Return (X, Y) of the center of cell containing provided text 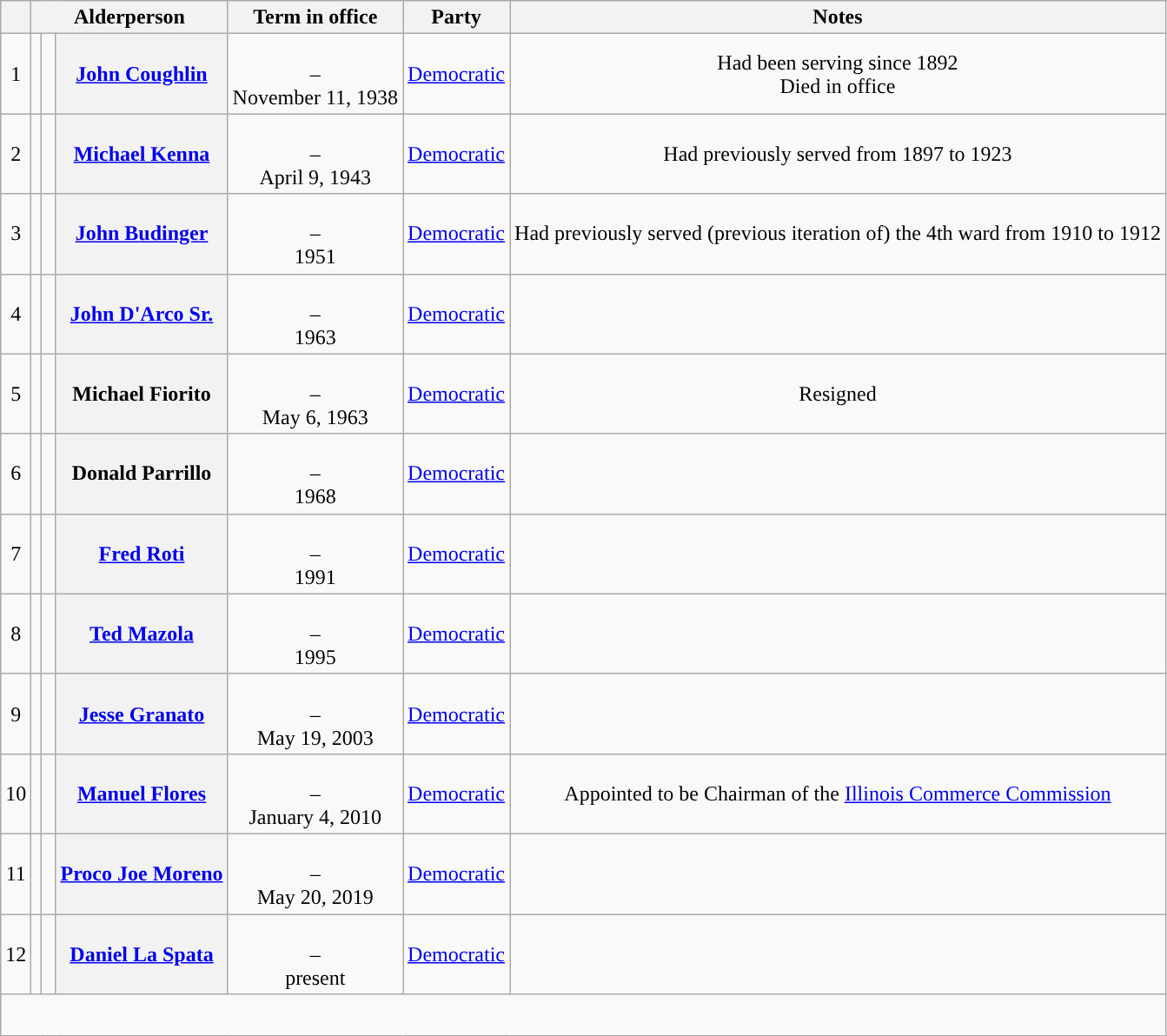
Donald Parrillo (142, 474)
Daniel La Spata (142, 954)
Term in office (315, 17)
7 (16, 554)
John Coughlin (142, 74)
–present (315, 954)
–1951 (315, 234)
9 (16, 714)
–1963 (315, 314)
Resigned (838, 394)
Proco Joe Moreno (142, 873)
Ted Mazola (142, 634)
Michael Kenna (142, 154)
Had previously served from 1897 to 1923 (838, 154)
–1995 (315, 634)
Michael Fiorito (142, 394)
6 (16, 474)
Party (457, 17)
Notes (838, 17)
–November 11, 1938 (315, 74)
Manuel Flores (142, 794)
–April 9, 1943 (315, 154)
5 (16, 394)
–May 20, 2019 (315, 873)
3 (16, 234)
John D'Arco Sr. (142, 314)
4 (16, 314)
12 (16, 954)
11 (16, 873)
–1991 (315, 554)
Fred Roti (142, 554)
Had previously served (previous iteration of) the 4th ward from 1910 to 1912 (838, 234)
2 (16, 154)
10 (16, 794)
8 (16, 634)
Appointed to be Chairman of the Illinois Commerce Commission (838, 794)
–May 19, 2003 (315, 714)
–January 4, 2010 (315, 794)
Jesse Granato (142, 714)
–1968 (315, 474)
Alderperson (129, 17)
1 (16, 74)
John Budinger (142, 234)
Had been serving since 1892 Died in office (838, 74)
–May 6, 1963 (315, 394)
